From the cell containing the given text, extract its center point as [X, Y] coordinate. 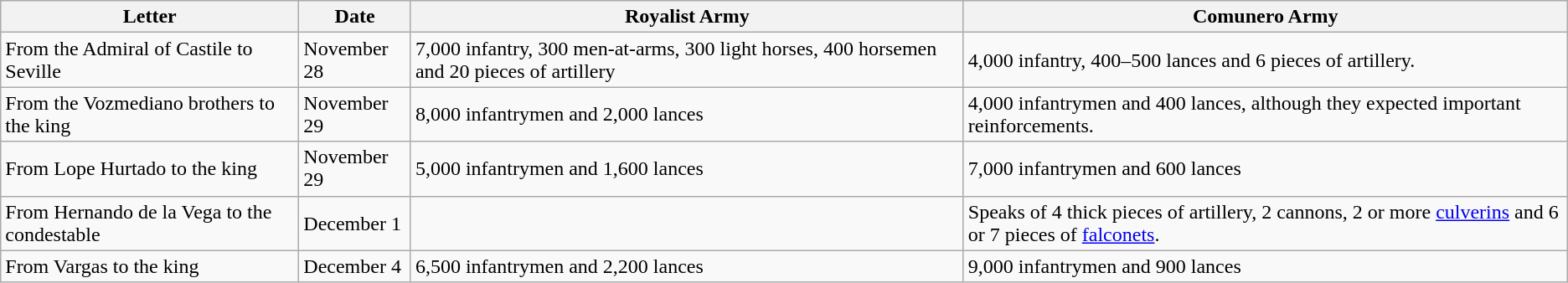
From Hernando de la Vega to the condestable [150, 223]
4,000 infantrymen and 400 lances, although they expected important reinforcements. [1265, 114]
4,000 infantry, 400–500 lances and 6 pieces of artillery. [1265, 60]
7,000 infantry, 300 men-at-arms, 300 light horses, 400 horsemen and 20 pieces of artillery [687, 60]
6,500 infantrymen and 2,200 lances [687, 266]
5,000 infantrymen and 1,600 lances [687, 169]
7,000 infantrymen and 600 lances [1265, 169]
Comunero Army [1265, 17]
Speaks of 4 thick pieces of artillery, 2 cannons, 2 or more culverins and 6 or 7 pieces of falconets. [1265, 223]
From Vargas to the king [150, 266]
From the Vozmediano brothers to the king [150, 114]
9,000 infantrymen and 900 lances [1265, 266]
Letter [150, 17]
From Lope Hurtado to the king [150, 169]
From the Admiral of Castile to Seville [150, 60]
8,000 infantrymen and 2,000 lances [687, 114]
Royalist Army [687, 17]
December 4 [355, 266]
December 1 [355, 223]
November 28 [355, 60]
Date [355, 17]
